Return [x, y] of the center of cell containing provided text 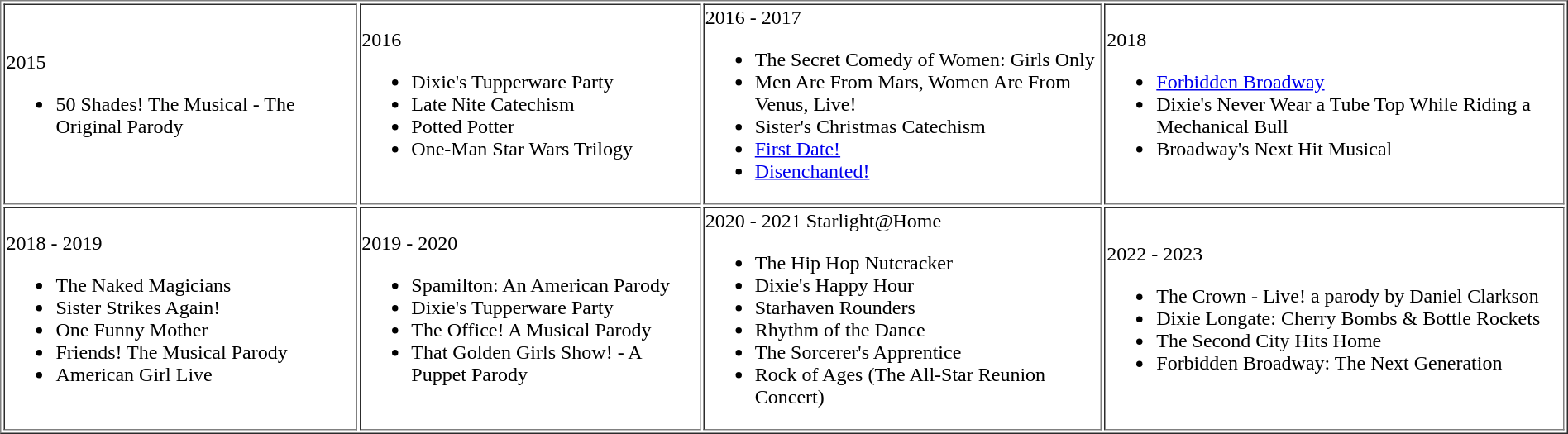
2016 - 2017The Secret Comedy of Women: Girls OnlyMen Are From Mars, Women Are From Venus, Live!Sister's Christmas CatechismFirst Date!Disenchanted! [903, 104]
2016Dixie's Tupperware PartyLate Nite CatechismPotted PotterOne-Man Star Wars Trilogy [529, 104]
2018 - 2019The Naked MagiciansSister Strikes Again!One Funny MotherFriends! The Musical ParodyAmerican Girl Live [180, 318]
201550 Shades! The Musical - The Original Parody [180, 104]
2019 - 2020Spamilton: An American ParodyDixie's Tupperware PartyThe Office! A Musical ParodyThat Golden Girls Show! - A Puppet Parody [529, 318]
2018Forbidden BroadwayDixie's Never Wear a Tube Top While Riding a Mechanical BullBroadway's Next Hit Musical [1334, 104]
